For the text-containing cell, return its midpoint in [x, y] coordinate format. 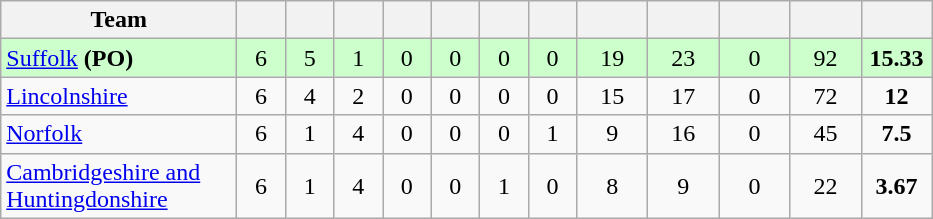
7.5 [896, 134]
19 [612, 58]
72 [826, 96]
15.33 [896, 58]
17 [684, 96]
Cambridgeshire and Huntingdonshire [119, 186]
12 [896, 96]
5 [310, 58]
45 [826, 134]
Team [119, 20]
23 [684, 58]
Suffolk (PO) [119, 58]
Norfolk [119, 134]
3.67 [896, 186]
22 [826, 186]
Lincolnshire [119, 96]
92 [826, 58]
8 [612, 186]
2 [358, 96]
16 [684, 134]
15 [612, 96]
